Determine the [X, Y] coordinate at the center of the cell enclosing the given text.  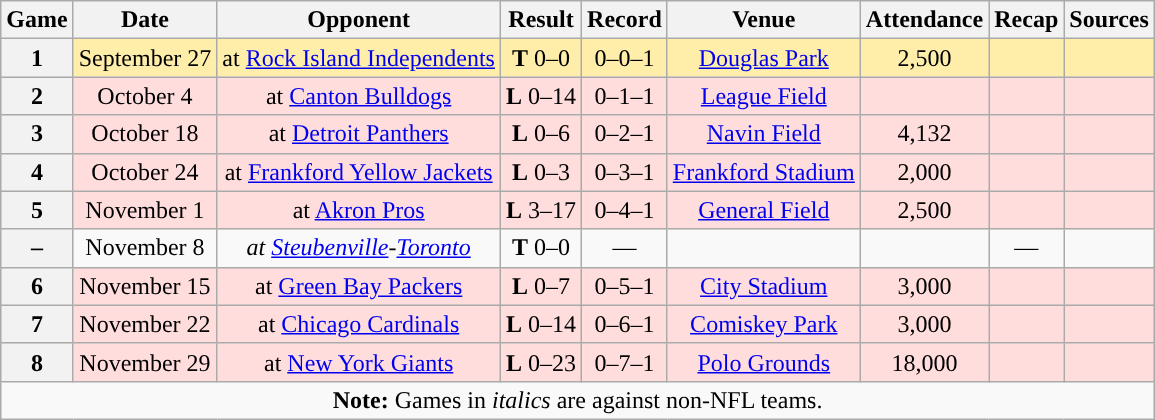
4 [37, 172]
Sources [1110, 20]
L 0–23 [540, 362]
October 24 [145, 172]
0–5–1 [625, 286]
0–2–1 [625, 134]
0–0–1 [625, 58]
0–4–1 [625, 210]
at Steubenville-Toronto [359, 248]
Recap [1026, 20]
November 29 [145, 362]
at Canton Bulldogs [359, 96]
2,000 [924, 172]
7 [37, 324]
Attendance [924, 20]
November 15 [145, 286]
at Detroit Panthers [359, 134]
4,132 [924, 134]
Date [145, 20]
October 4 [145, 96]
2 [37, 96]
November 22 [145, 324]
Venue [764, 20]
L 0–6 [540, 134]
8 [37, 362]
at Rock Island Independents [359, 58]
Game [37, 20]
City Stadium [764, 286]
at New York Giants [359, 362]
League Field [764, 96]
Comiskey Park [764, 324]
Polo Grounds [764, 362]
0–6–1 [625, 324]
Douglas Park [764, 58]
5 [37, 210]
0–7–1 [625, 362]
General Field [764, 210]
Navin Field [764, 134]
November 1 [145, 210]
Result [540, 20]
Record [625, 20]
1 [37, 58]
at Frankford Yellow Jackets [359, 172]
November 8 [145, 248]
L 0–7 [540, 286]
at Akron Pros [359, 210]
Opponent [359, 20]
September 27 [145, 58]
3 [37, 134]
– [37, 248]
October 18 [145, 134]
6 [37, 286]
at Green Bay Packers [359, 286]
18,000 [924, 362]
L 3–17 [540, 210]
Frankford Stadium [764, 172]
L 0–3 [540, 172]
0–1–1 [625, 96]
at Chicago Cardinals [359, 324]
Note: Games in italics are against non-NFL teams. [578, 400]
0–3–1 [625, 172]
